Pinpoint the cell where the given text exists, returning its (x, y) midpoint coordinate. 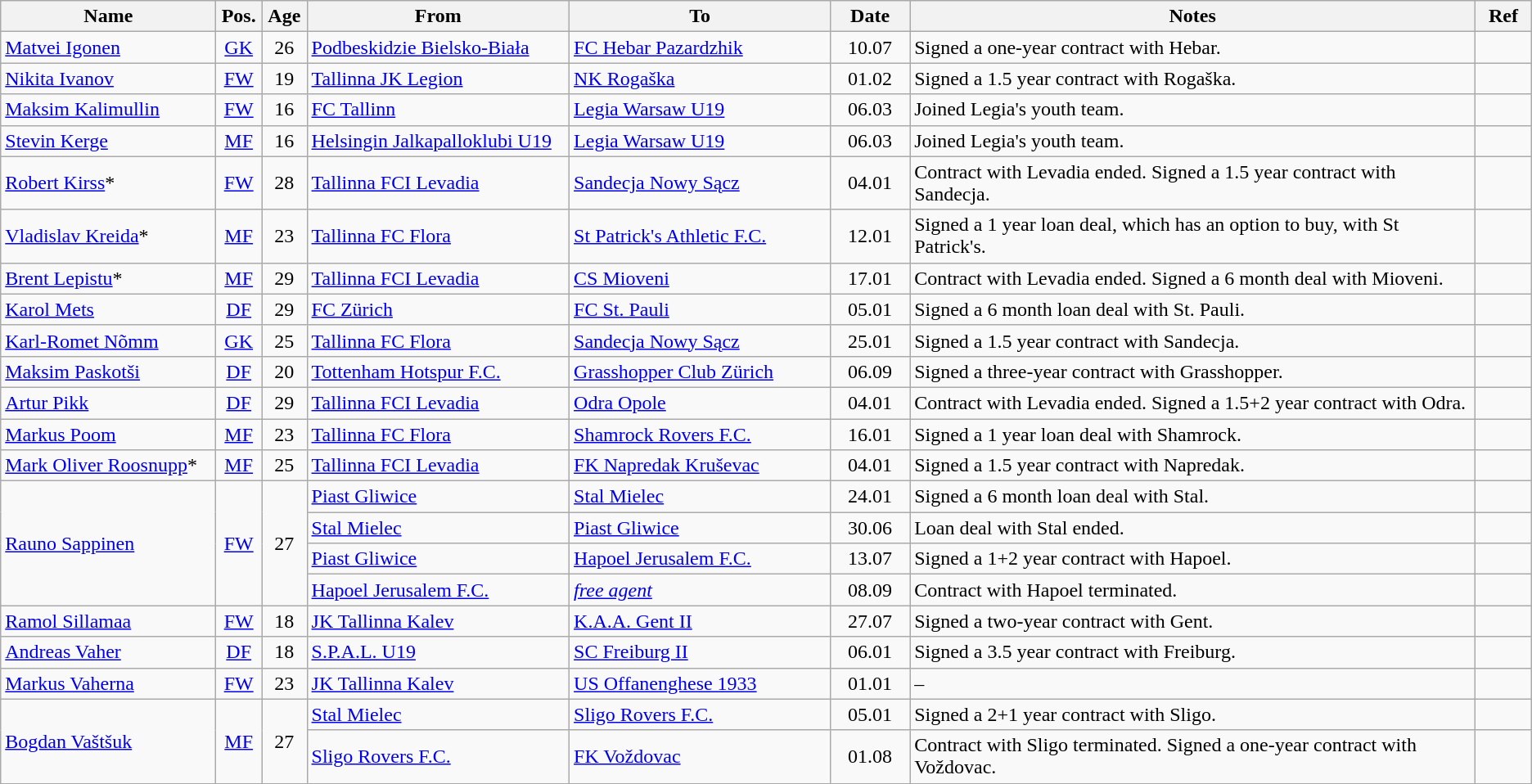
Helsingin Jalkapalloklubi U19 (439, 141)
Age (285, 16)
Contract with Sligo terminated. Signed a one-year contract with Voždovac. (1193, 756)
Robert Kirss* (108, 183)
Signed a 3.5 year contract with Freiburg. (1193, 652)
24.01 (871, 497)
10.07 (871, 47)
Pos. (239, 16)
Contract with Levadia ended. Signed a 6 month deal with Mioveni. (1193, 278)
Andreas Vaher (108, 652)
Grasshopper Club Zürich (701, 372)
06.01 (871, 652)
NK Rogaška (701, 79)
– (1193, 683)
FC Tallinn (439, 110)
Signed a one-year contract with Hebar. (1193, 47)
free agent (701, 590)
FC Zürich (439, 309)
SC Freiburg II (701, 652)
Notes (1193, 16)
From (439, 16)
Ramol Sillamaa (108, 621)
Artur Pikk (108, 403)
Tallinna JK Legion (439, 79)
Contract with Levadia ended. Signed a 1.5 year contract with Sandecja. (1193, 183)
28 (285, 183)
13.07 (871, 559)
Tottenham Hotspur F.C. (439, 372)
Signed a 2+1 year contract with Sligo. (1193, 714)
To (701, 16)
Mark Oliver Roosnupp* (108, 466)
Signed a 1.5 year contract with Rogaška. (1193, 79)
26 (285, 47)
Signed a 6 month loan deal with Stal. (1193, 497)
06.09 (871, 372)
Podbeskidzie Bielsko-Biała (439, 47)
K.A.A. Gent II (701, 621)
Bogdan Vaštšuk (108, 741)
27.07 (871, 621)
Maksim Paskotši (108, 372)
Signed a 1.5 year contract with Sandecja. (1193, 340)
Nikita Ivanov (108, 79)
Odra Opole (701, 403)
Signed a 1 year loan deal with Shamrock. (1193, 435)
Signed a 1+2 year contract with Hapoel. (1193, 559)
12.01 (871, 236)
17.01 (871, 278)
US Offanenghese 1933 (701, 683)
Brent Lepistu* (108, 278)
Signed a 6 month loan deal with St. Pauli. (1193, 309)
Markus Vaherna (108, 683)
Loan deal with Stal ended. (1193, 528)
Shamrock Rovers F.C. (701, 435)
S.P.A.L. U19 (439, 652)
Stevin Kerge (108, 141)
20 (285, 372)
Markus Poom (108, 435)
St Patrick's Athletic F.C. (701, 236)
FC St. Pauli (701, 309)
30.06 (871, 528)
FK Voždovac (701, 756)
19 (285, 79)
01.08 (871, 756)
Vladislav Kreida* (108, 236)
Signed a two-year contract with Gent. (1193, 621)
Signed a 1.5 year contract with Napredak. (1193, 466)
Rauno Sappinen (108, 543)
Date (871, 16)
FC Hebar Pazardzhik (701, 47)
CS Mioveni (701, 278)
Signed a three-year contract with Grasshopper. (1193, 372)
01.02 (871, 79)
01.01 (871, 683)
Name (108, 16)
Matvei Igonen (108, 47)
Contract with Levadia ended. Signed a 1.5+2 year contract with Odra. (1193, 403)
16.01 (871, 435)
FK Napredak Kruševac (701, 466)
Maksim Kalimullin (108, 110)
08.09 (871, 590)
Karl-Romet Nõmm (108, 340)
Karol Mets (108, 309)
Ref (1503, 16)
Signed a 1 year loan deal, which has an option to buy, with St Patrick's. (1193, 236)
Contract with Hapoel terminated. (1193, 590)
25.01 (871, 340)
